Find where the given text appears and provide that cell's center as (X, Y) coordinate. 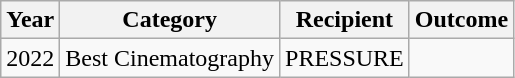
2022 (30, 58)
Outcome (461, 20)
Recipient (345, 20)
Category (170, 20)
PRESSURE (345, 58)
Best Cinematography (170, 58)
Year (30, 20)
